Determine the [x, y] coordinate at the center of the cell enclosing the given text.  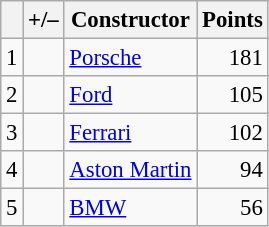
102 [232, 133]
1 [12, 58]
94 [232, 170]
Porsche [130, 58]
Aston Martin [130, 170]
56 [232, 208]
Constructor [130, 20]
105 [232, 95]
3 [12, 133]
+/– [44, 20]
181 [232, 58]
Points [232, 20]
Ford [130, 95]
Ferrari [130, 133]
4 [12, 170]
5 [12, 208]
2 [12, 95]
BMW [130, 208]
